Capture the cell that displays the provided text and extract its [X, Y] central coordinate. 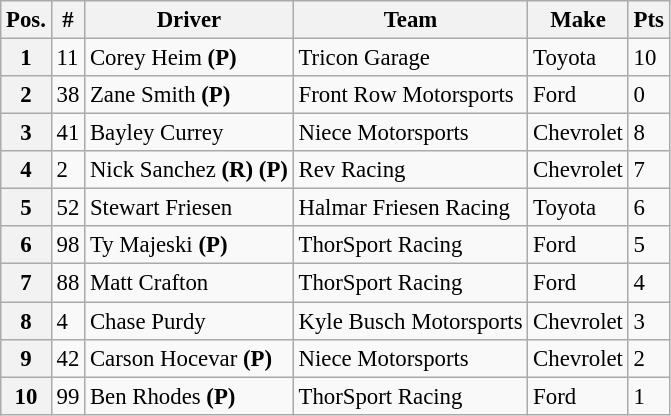
Nick Sanchez (R) (P) [190, 170]
99 [68, 396]
42 [68, 358]
88 [68, 283]
Bayley Currey [190, 133]
9 [26, 358]
Carson Hocevar (P) [190, 358]
Rev Racing [410, 170]
Make [578, 20]
41 [68, 133]
Driver [190, 20]
Ben Rhodes (P) [190, 396]
Front Row Motorsports [410, 95]
Team [410, 20]
Pos. [26, 20]
Kyle Busch Motorsports [410, 321]
Halmar Friesen Racing [410, 208]
Zane Smith (P) [190, 95]
Ty Majeski (P) [190, 245]
98 [68, 245]
0 [648, 95]
38 [68, 95]
11 [68, 58]
# [68, 20]
Matt Crafton [190, 283]
Pts [648, 20]
Stewart Friesen [190, 208]
52 [68, 208]
Chase Purdy [190, 321]
Tricon Garage [410, 58]
Corey Heim (P) [190, 58]
